Capture the cell that displays the provided text and extract its [X, Y] central coordinate. 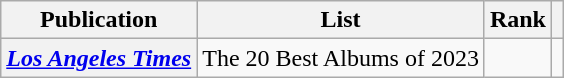
The 20 Best Albums of 2023 [341, 58]
Los Angeles Times [99, 58]
Publication [99, 20]
Rank [518, 20]
List [341, 20]
